For the text-containing cell, return its midpoint in (x, y) coordinate format. 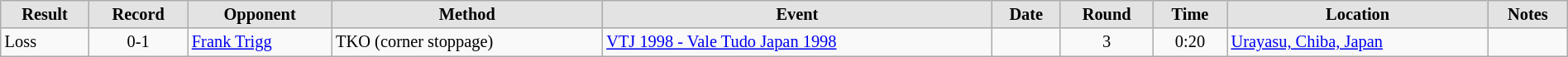
Record (138, 14)
Date (1027, 14)
TKO (corner stoppage) (466, 42)
Method (466, 14)
Result (45, 14)
Urayasu, Chiba, Japan (1358, 42)
Round (1107, 14)
Notes (1528, 14)
3 (1107, 42)
Location (1358, 14)
VTJ 1998 - Vale Tudo Japan 1998 (797, 42)
0:20 (1189, 42)
Time (1189, 14)
0-1 (138, 42)
Event (797, 14)
Frank Trigg (260, 42)
Opponent (260, 14)
Loss (45, 42)
